For the text-containing cell, return its midpoint in (x, y) coordinate format. 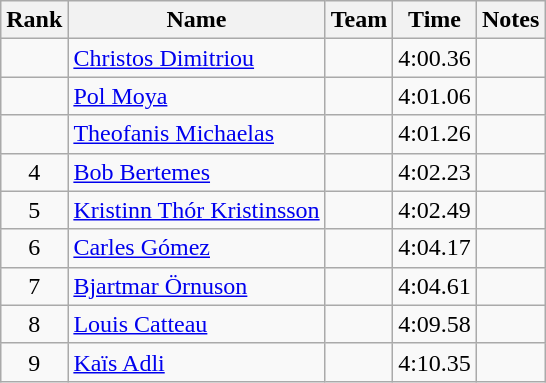
4:04.17 (435, 248)
4:09.58 (435, 324)
Louis Catteau (196, 324)
Pol Moya (196, 96)
Theofanis Michaelas (196, 134)
4:01.26 (435, 134)
9 (34, 362)
7 (34, 286)
Carles Gómez (196, 248)
Bob Bertemes (196, 172)
Team (359, 20)
5 (34, 210)
Kaïs Adli (196, 362)
4:00.36 (435, 58)
6 (34, 248)
4:04.61 (435, 286)
Kristinn Thór Kristinsson (196, 210)
4 (34, 172)
Notes (510, 20)
4:02.23 (435, 172)
Bjartmar Örnuson (196, 286)
Rank (34, 20)
4:10.35 (435, 362)
8 (34, 324)
Christos Dimitriou (196, 58)
4:02.49 (435, 210)
Name (196, 20)
Time (435, 20)
4:01.06 (435, 96)
